Find where the given text appears and provide that cell's center as [x, y] coordinate. 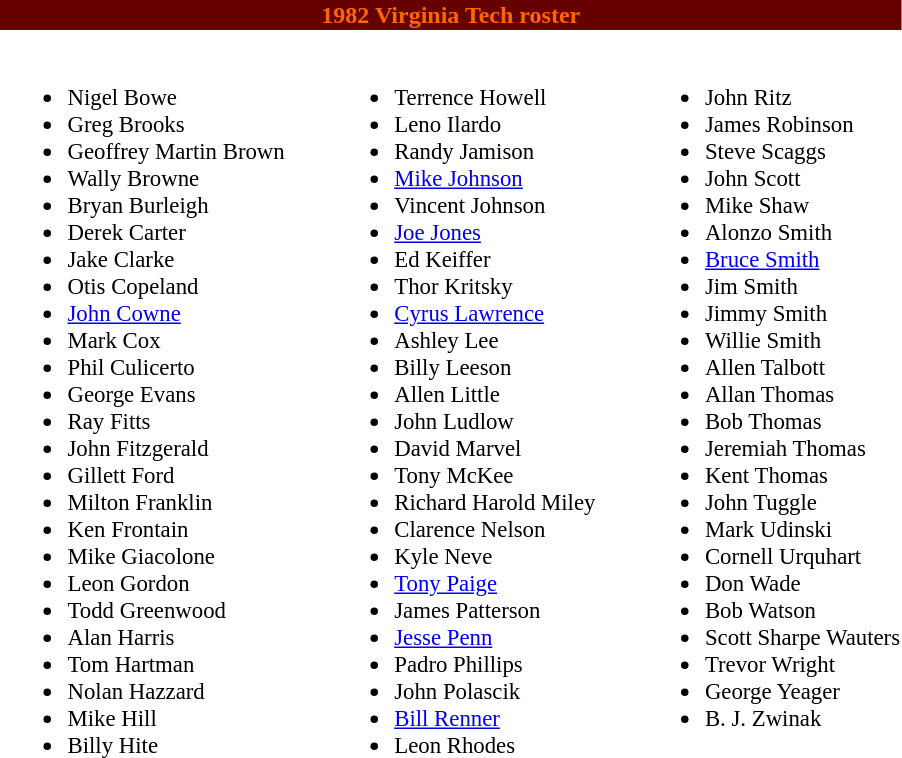
1982 Virginia Tech roster [451, 15]
